Output the (X, Y) coordinate of the center of the cell containing the given text.  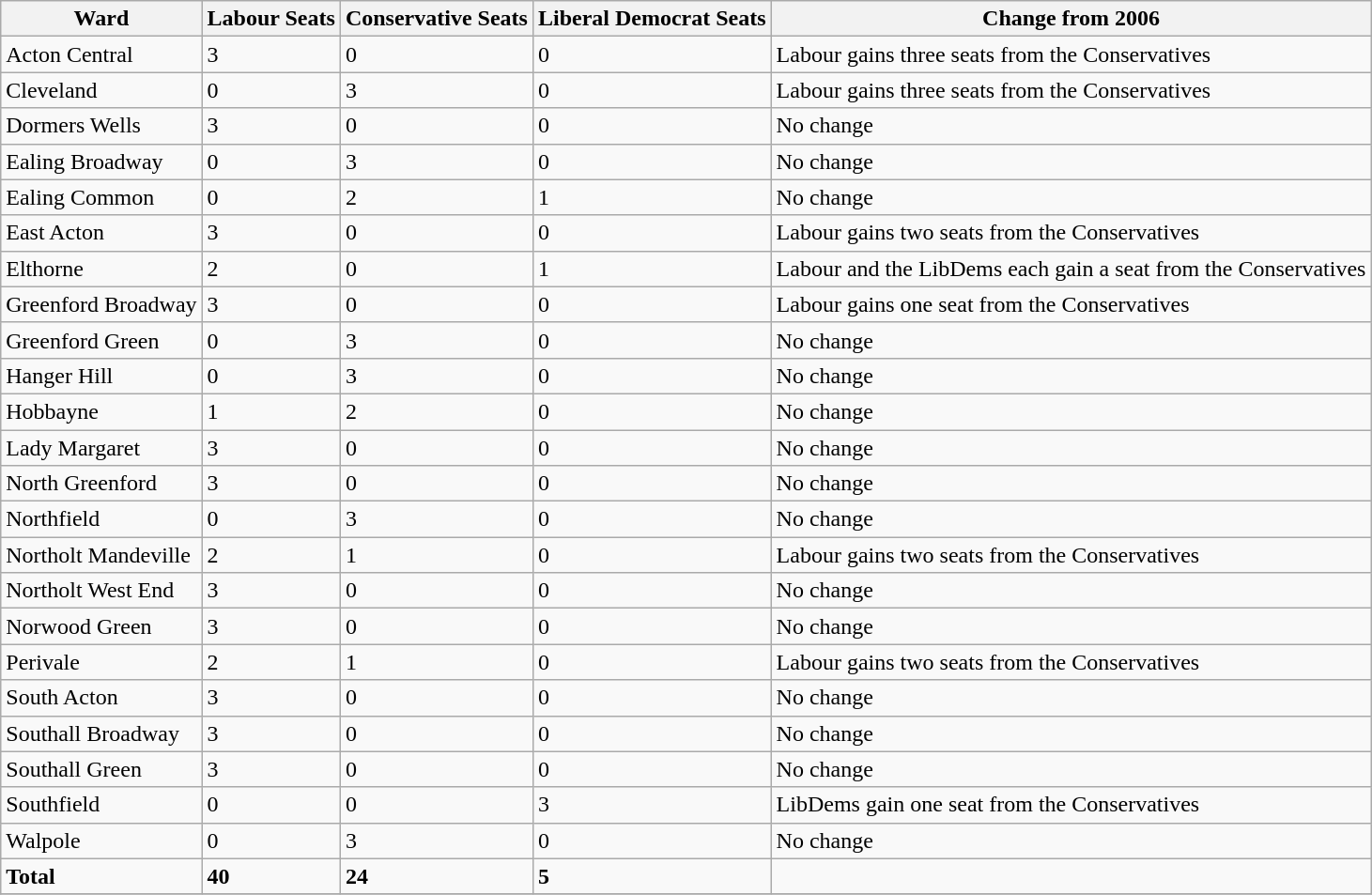
Northolt West End (101, 591)
Hanger Hill (101, 376)
Elthorne (101, 269)
Southall Broadway (101, 733)
Cleveland (101, 90)
Northolt Mandeville (101, 555)
Ealing Common (101, 197)
Labour gains one seat from the Conservatives (1071, 304)
Ward (101, 19)
Total (101, 876)
Greenford Green (101, 340)
Southall Green (101, 769)
Dormers Wells (101, 126)
Northfield (101, 519)
Norwood Green (101, 626)
LibDems gain one seat from the Conservatives (1071, 805)
Walpole (101, 841)
Ealing Broadway (101, 162)
Acton Central (101, 54)
Liberal Democrat Seats (652, 19)
Southfield (101, 805)
Greenford Broadway (101, 304)
5 (652, 876)
Perivale (101, 662)
Labour and the LibDems each gain a seat from the Conservatives (1071, 269)
Hobbayne (101, 411)
South Acton (101, 698)
40 (270, 876)
Conservative Seats (436, 19)
North Greenford (101, 484)
24 (436, 876)
Change from 2006 (1071, 19)
East Acton (101, 233)
Labour Seats (270, 19)
Lady Margaret (101, 448)
